From the cell containing the given text, extract its center point as [X, Y] coordinate. 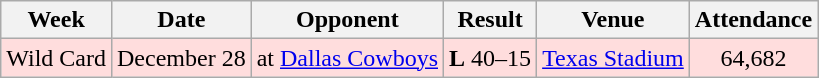
Wild Card [56, 58]
Result [490, 20]
Attendance [753, 20]
Texas Stadium [614, 58]
L 40–15 [490, 58]
Week [56, 20]
Venue [614, 20]
Date [181, 20]
64,682 [753, 58]
at Dallas Cowboys [347, 58]
Opponent [347, 20]
December 28 [181, 58]
